Scan for the cell matching the given text and deliver its [X, Y] coordinate at center. 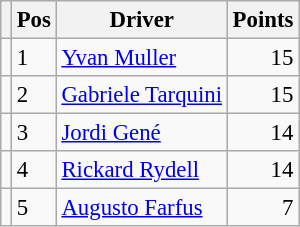
Pos [34, 20]
7 [262, 208]
Gabriele Tarquini [142, 95]
Driver [142, 20]
4 [34, 170]
Jordi Gené [142, 133]
3 [34, 133]
2 [34, 95]
5 [34, 208]
Rickard Rydell [142, 170]
1 [34, 58]
Yvan Muller [142, 58]
Points [262, 20]
Augusto Farfus [142, 208]
